Detect which cell encompasses the target text, then output its (X, Y) center coordinate. 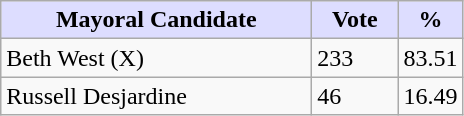
16.49 (430, 96)
46 (355, 96)
Vote (355, 20)
Mayoral Candidate (156, 20)
Beth West (X) (156, 58)
83.51 (430, 58)
Russell Desjardine (156, 96)
% (430, 20)
233 (355, 58)
